Capture the cell that displays the provided text and extract its [X, Y] central coordinate. 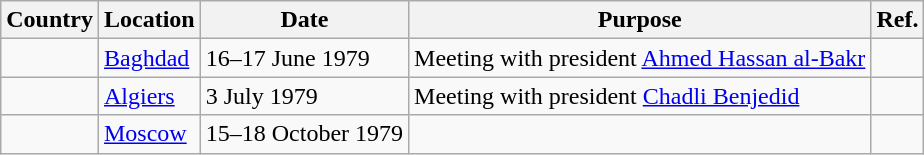
3 July 1979 [304, 96]
Meeting with president Ahmed Hassan al-Bakr [640, 58]
Algiers [149, 96]
Location [149, 20]
Ref. [898, 20]
Moscow [149, 134]
Country [50, 20]
Purpose [640, 20]
15–18 October 1979 [304, 134]
Baghdad [149, 58]
16–17 June 1979 [304, 58]
Meeting with president Chadli Benjedid [640, 96]
Date [304, 20]
